Locate the cell with the specified text and output its (X, Y) center coordinate. 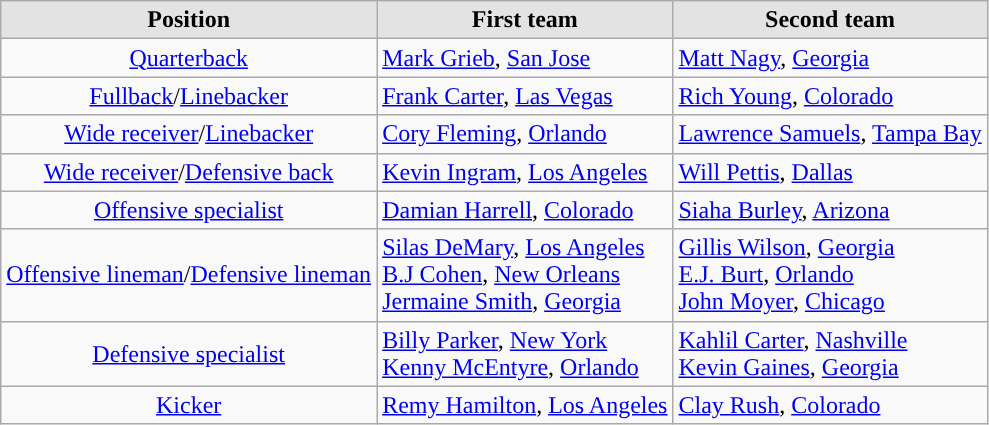
Will Pettis, Dallas (830, 172)
Wide receiver/Defensive back (189, 172)
Gillis Wilson, GeorgiaE.J. Burt, OrlandoJohn Moyer, Chicago (830, 275)
Siaha Burley, Arizona (830, 210)
Cory Fleming, Orlando (525, 134)
Wide receiver/Linebacker (189, 134)
Kahlil Carter, NashvilleKevin Gaines, Georgia (830, 354)
Silas DeMary, Los AngelesB.J Cohen, New OrleansJermaine Smith, Georgia (525, 275)
Fullback/Linebacker (189, 96)
Frank Carter, Las Vegas (525, 96)
Kicker (189, 405)
Matt Nagy, Georgia (830, 58)
Kevin Ingram, Los Angeles (525, 172)
Damian Harrell, Colorado (525, 210)
Mark Grieb, San Jose (525, 58)
Offensive specialist (189, 210)
Remy Hamilton, Los Angeles (525, 405)
Defensive specialist (189, 354)
Offensive lineman/Defensive lineman (189, 275)
Rich Young, Colorado (830, 96)
Lawrence Samuels, Tampa Bay (830, 134)
Billy Parker, New YorkKenny McEntyre, Orlando (525, 354)
First team (525, 20)
Clay Rush, Colorado (830, 405)
Quarterback (189, 58)
Position (189, 20)
Second team (830, 20)
